For the text-containing cell, return its midpoint in [x, y] coordinate format. 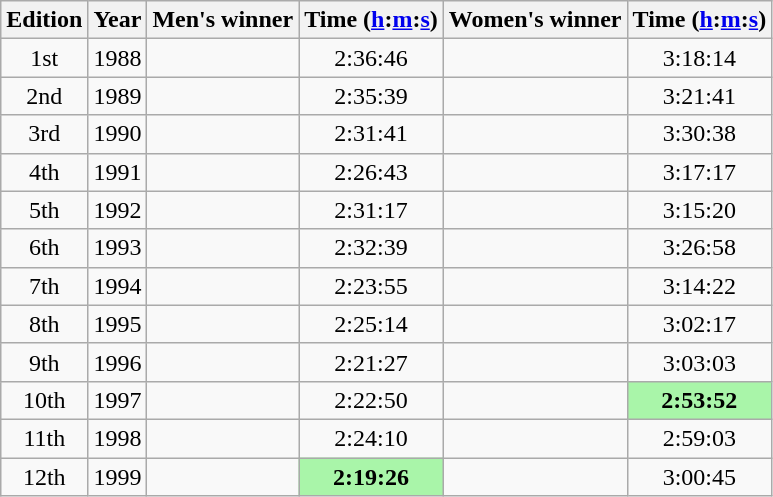
11th [44, 438]
1989 [118, 96]
3:00:45 [700, 477]
2:53:52 [700, 400]
3:15:20 [700, 210]
10th [44, 400]
1992 [118, 210]
8th [44, 324]
Edition [44, 20]
3:21:41 [700, 96]
2:32:39 [372, 248]
Women's winner [535, 20]
2:31:41 [372, 134]
Year [118, 20]
Men's winner [223, 20]
3:18:14 [700, 58]
3:02:17 [700, 324]
1991 [118, 172]
1994 [118, 286]
1993 [118, 248]
7th [44, 286]
1999 [118, 477]
1st [44, 58]
1997 [118, 400]
4th [44, 172]
2:23:55 [372, 286]
3:17:17 [700, 172]
2nd [44, 96]
2:19:26 [372, 477]
6th [44, 248]
3:03:03 [700, 362]
3:30:38 [700, 134]
1998 [118, 438]
3rd [44, 134]
1988 [118, 58]
1996 [118, 362]
12th [44, 477]
1995 [118, 324]
2:59:03 [700, 438]
2:36:46 [372, 58]
2:22:50 [372, 400]
2:21:27 [372, 362]
2:26:43 [372, 172]
3:14:22 [700, 286]
2:24:10 [372, 438]
9th [44, 362]
3:26:58 [700, 248]
2:25:14 [372, 324]
2:31:17 [372, 210]
5th [44, 210]
1990 [118, 134]
2:35:39 [372, 96]
